From the cell containing the given text, extract its center point as [X, Y] coordinate. 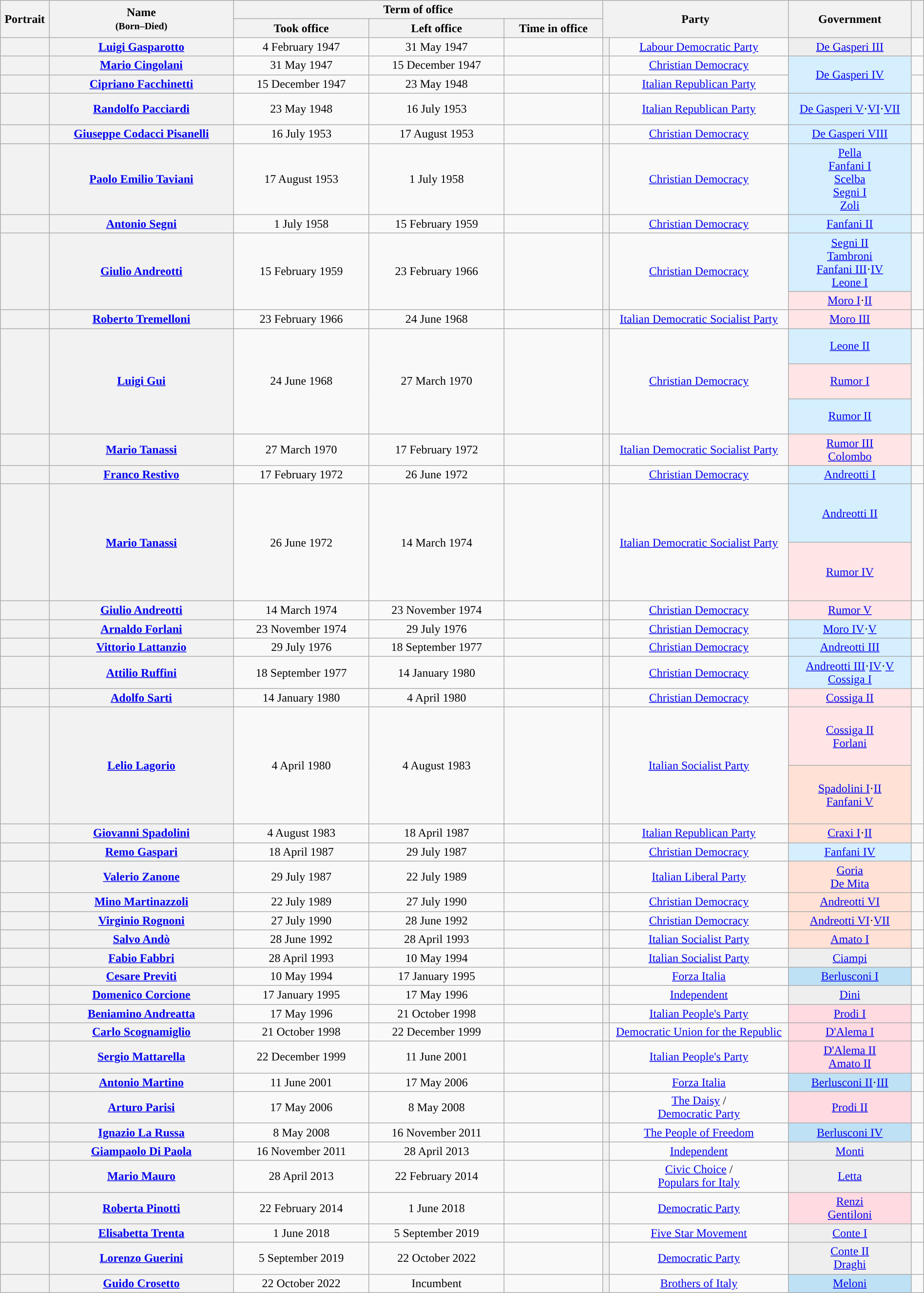
Conte I [850, 1233]
Remo Gaspari [141, 852]
Rumor V [850, 610]
Mario Mauro [141, 1176]
Lelio Lagorio [141, 765]
Five Star Movement [699, 1233]
Democratic Union for the Republic [699, 1032]
Andreotti VI [850, 902]
Lorenzo Guerini [141, 1258]
Andreotti III [850, 647]
Franco Restivo [141, 475]
4 February 1947 [301, 47]
Italian Liberal Party [699, 877]
Meloni [850, 1283]
D'Alema I [850, 1032]
Took office [301, 28]
Fabio Fabbri [141, 958]
D'Alema IIAmato II [850, 1057]
Rumor IV [850, 572]
Berlusconi I [850, 976]
Rumor I [850, 381]
Carlo Scognamiglio [141, 1032]
Luigi Gasparotto [141, 47]
Brothers of Italy [699, 1283]
Arturo Parisi [141, 1108]
Amato I [850, 939]
Giampaolo Di Paola [141, 1151]
Rumor IIIColombo [850, 450]
Conte IIDraghi [850, 1258]
Berlusconi II·III [850, 1082]
Cipriano Facchinetti [141, 84]
Moro IV·V [850, 629]
Vittorio Lattanzio [141, 647]
Fanfani II [850, 224]
De Gasperi IV [850, 75]
Monti [850, 1151]
Leone II [850, 346]
Beniamino Andreatta [141, 1014]
Cossiga IIForlani [850, 736]
Giuseppe Codacci Pisanelli [141, 134]
Antonio Martino [141, 1082]
Domenico Corcione [141, 995]
Portrait [25, 19]
Ciampi [850, 958]
Ignazio La Russa [141, 1133]
Paolo Emilio Taviani [141, 179]
PellaFanfani IScelbaSegni IZoli [850, 179]
Roberta Pinotti [141, 1208]
Mario Cingolani [141, 65]
De Gasperi III [850, 47]
Cesare Previti [141, 976]
Salvo Andò [141, 939]
Giovanni Spadolini [141, 833]
Craxi I·II [850, 833]
Prodi I [850, 1014]
De Gasperi V·VI·VII [850, 109]
Cossiga II [850, 698]
Arnaldo Forlani [141, 629]
Mino Martinazzoli [141, 902]
Left office [437, 28]
Time in office [554, 28]
Segni IITambroniFanfani III·IVLeone I [850, 262]
Name(Born–Died) [141, 19]
Andreotti VI·VII [850, 921]
Randolfo Pacciardi [141, 109]
Virginio Rognoni [141, 921]
Antonio Segni [141, 224]
Andreotti II [850, 513]
Sergio Mattarella [141, 1057]
The Daisy /Democratic Party [699, 1108]
Berlusconi IV [850, 1133]
Roberto Tremelloni [141, 319]
Moro I·II [850, 300]
Prodi II [850, 1108]
Guido Crosetto [141, 1283]
Letta [850, 1176]
Fanfani IV [850, 852]
De Gasperi VIII [850, 134]
Rumor II [850, 416]
GoriaDe Mita [850, 877]
Andreotti I [850, 475]
Dini [850, 995]
Term of office [418, 10]
Elisabetta Trenta [141, 1233]
RenziGentiloni [850, 1208]
Andreotti III·IV·VCossiga I [850, 673]
Labour Democratic Party [699, 47]
Attilio Ruffini [141, 673]
Spadolini I·IIFanfani V [850, 795]
Government [850, 19]
Adolfo Sarti [141, 698]
The People of Freedom [699, 1133]
Incumbent [437, 1283]
Party [696, 19]
Civic Choice /Populars for Italy [699, 1176]
Luigi Gui [141, 381]
Valerio Zanone [141, 877]
Moro III [850, 319]
